Return [X, Y] of the center of cell containing provided text 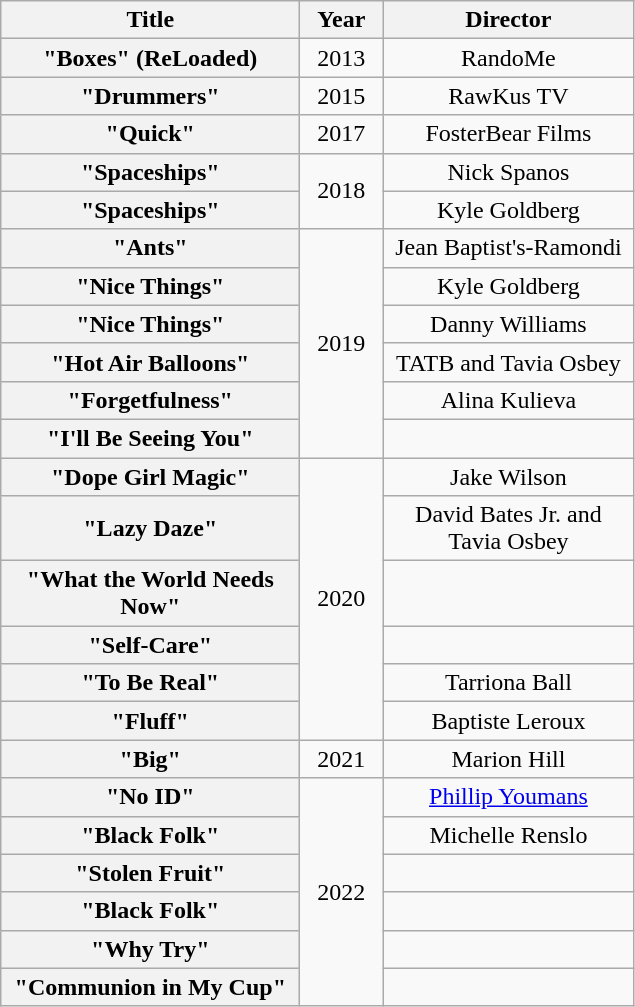
David Bates Jr. and Tavia Osbey [508, 528]
2015 [342, 96]
"Why Try" [150, 949]
Michelle Renslo [508, 835]
2018 [342, 191]
Jean Baptist's-Ramondi [508, 248]
Tarriona Ball [508, 683]
"Stolen Fruit" [150, 873]
TATB and Tavia Osbey [508, 362]
2021 [342, 759]
"Boxes" (ReLoaded) [150, 58]
"Hot Air Balloons" [150, 362]
"No ID" [150, 797]
"Drummers" [150, 96]
"To Be Real" [150, 683]
RawKus TV [508, 96]
"Forgetfulness" [150, 400]
RandoMe [508, 58]
"What the World Needs Now" [150, 594]
2020 [342, 599]
Nick Spanos [508, 172]
"Ants" [150, 248]
FosterBear Films [508, 134]
Marion Hill [508, 759]
Danny Williams [508, 324]
Jake Wilson [508, 477]
"Self-Care" [150, 645]
2017 [342, 134]
"I'll Be Seeing You" [150, 438]
"Fluff" [150, 721]
Phillip Youmans [508, 797]
Baptiste Leroux [508, 721]
Alina Kulieva [508, 400]
"Quick" [150, 134]
2013 [342, 58]
"Lazy Daze" [150, 528]
"Communion in My Cup" [150, 987]
2019 [342, 343]
"Big" [150, 759]
2022 [342, 892]
"Dope Girl Magic" [150, 477]
Director [508, 20]
Title [150, 20]
Year [342, 20]
